Locate the cell with the specified text and output its (x, y) center coordinate. 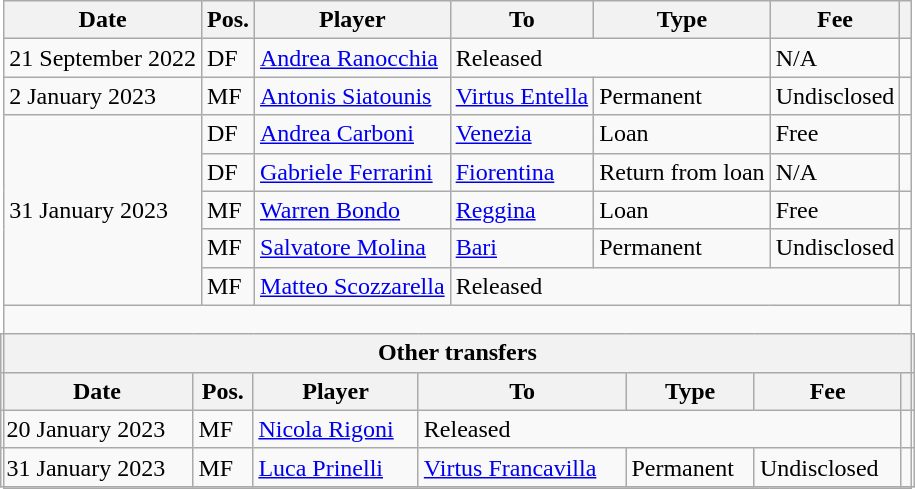
Matteo Scozzarella (353, 286)
Other transfers (458, 353)
Luca Prinelli (336, 467)
Warren Bondo (353, 210)
Andrea Carboni (353, 134)
Fiorentina (522, 172)
Salvatore Molina (353, 248)
Virtus Francavilla (522, 467)
Virtus Entella (522, 96)
Reggina (522, 210)
Bari (522, 248)
Venezia (522, 134)
Andrea Ranocchia (353, 58)
Gabriele Ferrarini (353, 172)
21 September 2022 (103, 58)
Nicola Rigoni (336, 429)
Antonis Siatounis (353, 96)
2 January 2023 (103, 96)
20 January 2023 (97, 429)
Return from loan (682, 172)
